Detect which cell encompasses the target text, then output its [x, y] center coordinate. 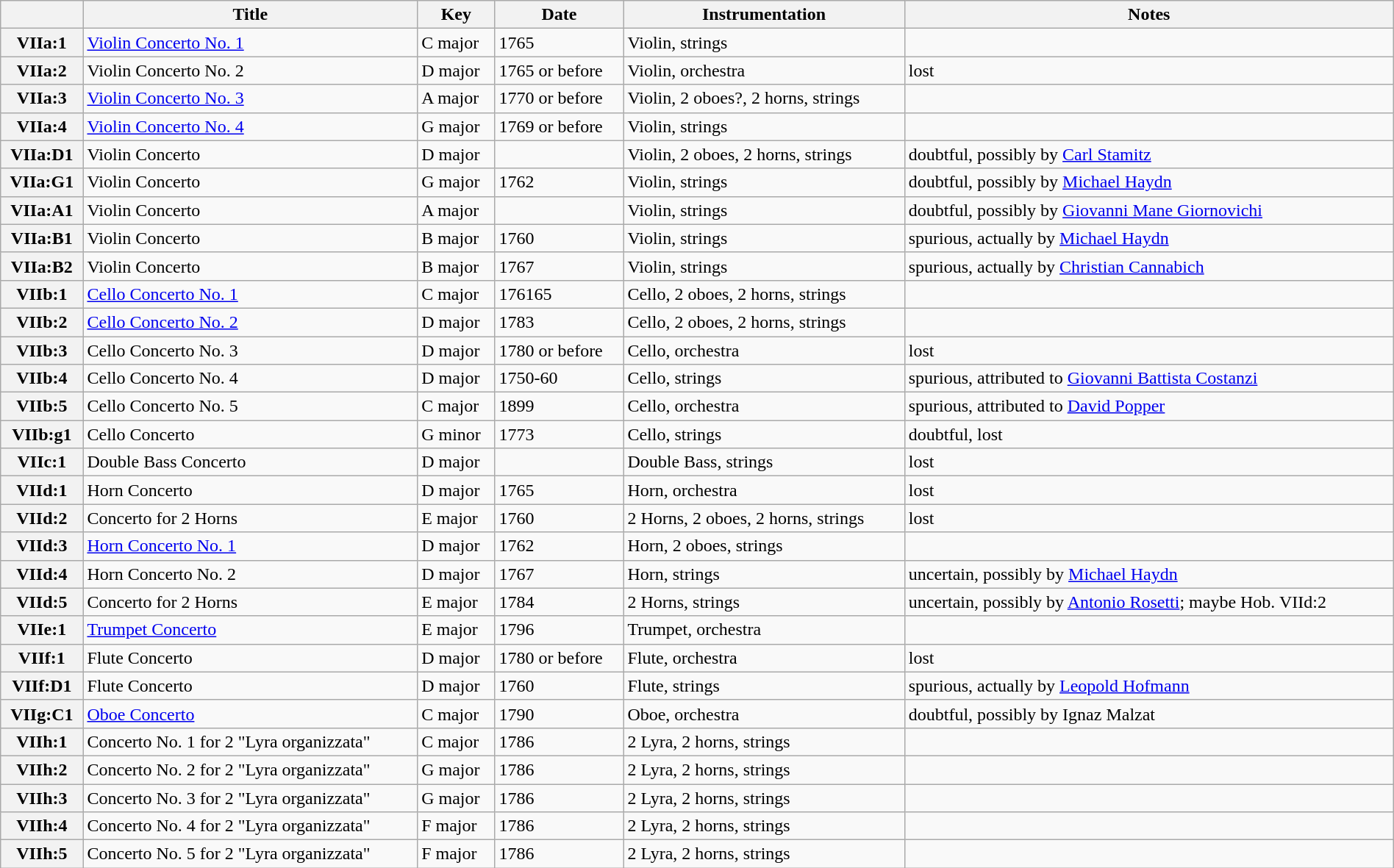
Horn, 2 oboes, strings [764, 546]
Flute, strings [764, 686]
Concerto No. 3 for 2 "Lyra organizzata" [250, 797]
Horn, orchestra [764, 490]
Cello Concerto No. 5 [250, 406]
VIIb:1 [42, 294]
VIIa:B2 [42, 266]
Violin Concerto No. 3 [250, 98]
VIIa:G1 [42, 182]
G minor [456, 434]
doubtful, lost [1148, 434]
uncertain, possibly by Antonio Rosetti; maybe Hob. VIId:2 [1148, 602]
VIId:5 [42, 602]
VIId:2 [42, 518]
2 Horns, strings [764, 602]
VIIc:1 [42, 462]
VIIb:g1 [42, 434]
VIIg:C1 [42, 714]
Cello Concerto No. 3 [250, 351]
Horn Concerto No. 2 [250, 574]
Oboe, orchestra [764, 714]
Double Bass, strings [764, 462]
VIIe:1 [42, 630]
Double Bass Concerto [250, 462]
Key [456, 15]
VIIb:4 [42, 379]
VIIf:D1 [42, 686]
Instrumentation [764, 15]
Horn, strings [764, 574]
VIIb:3 [42, 351]
VIIa:B1 [42, 238]
Violin Concerto No. 4 [250, 126]
1784 [559, 602]
Cello Concerto [250, 434]
1765 or before [559, 71]
doubtful, possibly by Michael Haydn [1148, 182]
Flute, orchestra [764, 658]
VIId:3 [42, 546]
spurious, attributed to David Popper [1148, 406]
1899 [559, 406]
1790 [559, 714]
Cello Concerto No. 4 [250, 379]
VIIa:1 [42, 43]
Concerto No. 1 for 2 "Lyra organizzata" [250, 742]
VIIa:D1 [42, 154]
Concerto No. 5 for 2 "Lyra organizzata" [250, 854]
Title [250, 15]
VIId:4 [42, 574]
176165 [559, 294]
VIIb:2 [42, 322]
1770 or before [559, 98]
spurious, actually by Christian Cannabich [1148, 266]
Concerto No. 2 for 2 "Lyra organizzata" [250, 770]
Horn Concerto No. 1 [250, 546]
VIIa:3 [42, 98]
spurious, actually by Michael Haydn [1148, 238]
VIIh:3 [42, 797]
VIIh:4 [42, 826]
1796 [559, 630]
1783 [559, 322]
Cello Concerto No. 2 [250, 322]
VIIf:1 [42, 658]
Violin Concerto No. 1 [250, 43]
Trumpet Concerto [250, 630]
1750-60 [559, 379]
1769 or before [559, 126]
VIIh:2 [42, 770]
Cello Concerto No. 1 [250, 294]
uncertain, possibly by Michael Haydn [1148, 574]
doubtful, possibly by Carl Stamitz [1148, 154]
Violin, 2 oboes, 2 horns, strings [764, 154]
Trumpet, orchestra [764, 630]
Notes [1148, 15]
2 Horns, 2 oboes, 2 horns, strings [764, 518]
Date [559, 15]
Violin, 2 oboes?, 2 horns, strings [764, 98]
1773 [559, 434]
VIIb:5 [42, 406]
VIIh:1 [42, 742]
spurious, attributed to Giovanni Battista Costanzi [1148, 379]
Horn Concerto [250, 490]
Violin, orchestra [764, 71]
VIIh:5 [42, 854]
VIIa:A1 [42, 210]
spurious, actually by Leopold Hofmann [1148, 686]
VIIa:2 [42, 71]
doubtful, possibly by Giovanni Mane Giornovichi [1148, 210]
VIId:1 [42, 490]
doubtful, possibly by Ignaz Malzat [1148, 714]
VIIa:4 [42, 126]
Concerto No. 4 for 2 "Lyra organizzata" [250, 826]
Oboe Concerto [250, 714]
Violin Concerto No. 2 [250, 71]
